Return [X, Y] of the center of cell containing provided text 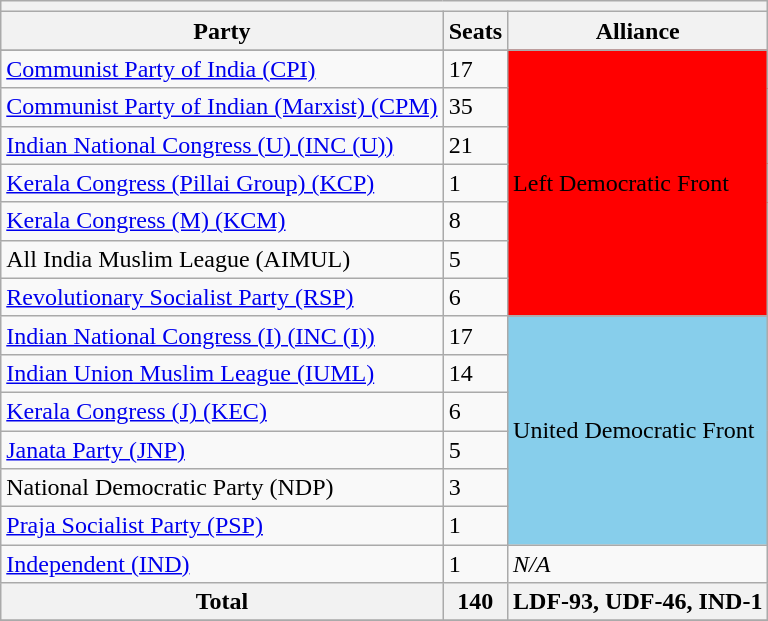
Indian Union Muslim League (IUML) [222, 373]
Independent (IND) [222, 564]
140 [475, 602]
Left Democratic Front [638, 183]
Communist Party of India (CPI) [222, 69]
21 [475, 145]
United Democratic Front [638, 430]
Total [222, 602]
LDF-93, UDF-46, IND-1 [638, 602]
Communist Party of Indian (Marxist) (CPM) [222, 107]
Seats [475, 31]
Kerala Congress (J) (KEC) [222, 411]
Praja Socialist Party (PSP) [222, 526]
Indian National Congress (U) (INC (U)) [222, 145]
Kerala Congress (Pillai Group) (KCP) [222, 183]
3 [475, 488]
Revolutionary Socialist Party (RSP) [222, 297]
N/A [638, 564]
14 [475, 373]
National Democratic Party (NDP) [222, 488]
Alliance [638, 31]
Indian National Congress (I) (INC (I)) [222, 335]
Kerala Congress (M) (KCM) [222, 221]
All India Muslim League (AIMUL) [222, 259]
Janata Party (JNP) [222, 449]
35 [475, 107]
8 [475, 221]
Party [222, 31]
